Return (x, y) of the center of cell containing provided text 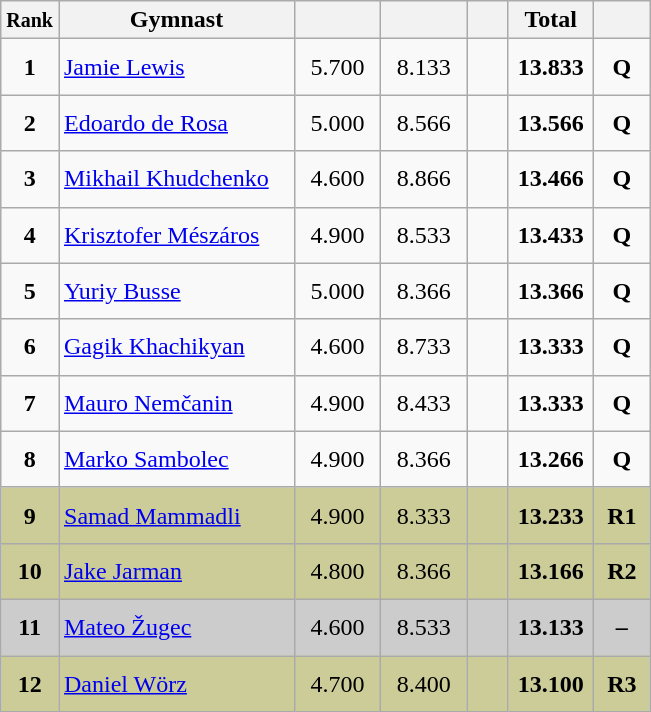
8.400 (424, 684)
2 (30, 123)
Krisztofer Mészáros (176, 235)
Daniel Wörz (176, 684)
4.800 (338, 571)
Yuriy Busse (176, 291)
Total (551, 20)
13.466 (551, 179)
13.433 (551, 235)
8 (30, 459)
11 (30, 627)
6 (30, 347)
5 (30, 291)
13.166 (551, 571)
8.866 (424, 179)
R3 (622, 684)
10 (30, 571)
13.566 (551, 123)
R1 (622, 515)
3 (30, 179)
Rank (30, 20)
12 (30, 684)
13.133 (551, 627)
Edoardo de Rosa (176, 123)
Mateo Žugec (176, 627)
13.266 (551, 459)
Jamie Lewis (176, 67)
13.366 (551, 291)
4 (30, 235)
Mikhail Khudchenko (176, 179)
8.566 (424, 123)
Gymnast (176, 20)
5.700 (338, 67)
7 (30, 403)
4.700 (338, 684)
8.333 (424, 515)
Gagik Khachikyan (176, 347)
13.233 (551, 515)
Jake Jarman (176, 571)
8.433 (424, 403)
8.133 (424, 67)
9 (30, 515)
8.733 (424, 347)
– (622, 627)
Marko Sambolec (176, 459)
Samad Mammadli (176, 515)
13.100 (551, 684)
13.833 (551, 67)
Mauro Nemčanin (176, 403)
1 (30, 67)
R2 (622, 571)
